Extract the [x, y] coordinate from the center of the cell holding the provided text.  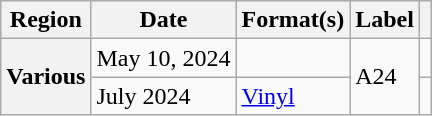
Date [164, 20]
Region [46, 20]
A24 [385, 77]
May 10, 2024 [164, 58]
Format(s) [293, 20]
July 2024 [164, 96]
Label [385, 20]
Various [46, 77]
Vinyl [293, 96]
